Return the [X, Y] coordinate for the center point of the cell that contains the specified text.  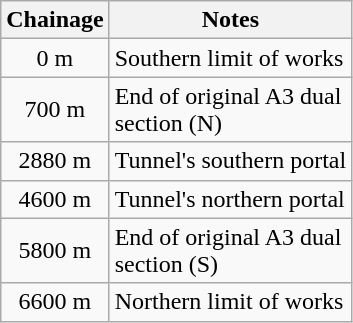
Tunnel's southern portal [230, 161]
Notes [230, 20]
0 m [55, 58]
5800 m [55, 250]
Northern limit of works [230, 302]
Chainage [55, 20]
End of original A3 dualsection (N) [230, 110]
6600 m [55, 302]
700 m [55, 110]
Tunnel's northern portal [230, 199]
Southern limit of works [230, 58]
2880 m [55, 161]
End of original A3 dualsection (S) [230, 250]
4600 m [55, 199]
